Scan for the cell matching the given text and deliver its [x, y] coordinate at center. 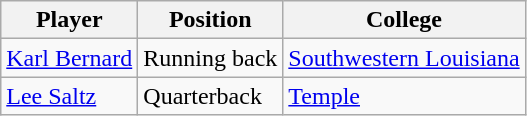
Temple [404, 96]
Lee Saltz [70, 96]
Southwestern Louisiana [404, 58]
College [404, 20]
Karl Bernard [70, 58]
Running back [210, 58]
Player [70, 20]
Quarterback [210, 96]
Position [210, 20]
